Output the [x, y] coordinate of the center of the cell containing the given text.  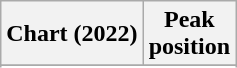
Chart (2022) [72, 34]
Peakposition [189, 34]
